Determine the (x, y) coordinate at the center of the cell enclosing the given text.  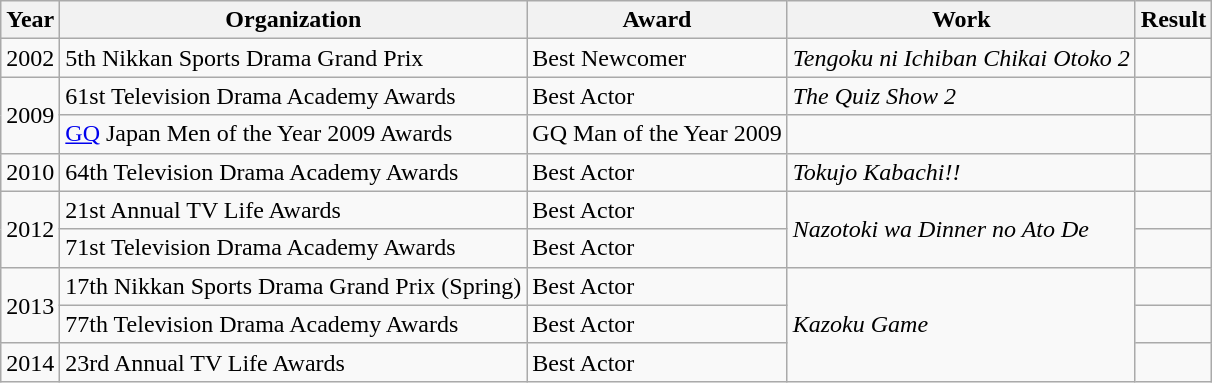
The Quiz Show 2 (961, 96)
Year (30, 20)
64th Television Drama Academy Awards (294, 172)
Organization (294, 20)
61st Television Drama Academy Awards (294, 96)
17th Nikkan Sports Drama Grand Prix (Spring) (294, 286)
Kazoku Game (961, 324)
2013 (30, 305)
23rd Annual TV Life Awards (294, 362)
GQ Japan Men of the Year 2009 Awards (294, 134)
2010 (30, 172)
21st Annual TV Life Awards (294, 210)
2014 (30, 362)
GQ Man of the Year 2009 (657, 134)
2002 (30, 58)
Award (657, 20)
Tokujo Kabachi!! (961, 172)
77th Television Drama Academy Awards (294, 324)
Work (961, 20)
Best Newcomer (657, 58)
Tengoku ni Ichiban Chikai Otoko 2 (961, 58)
5th Nikkan Sports Drama Grand Prix (294, 58)
Nazotoki wa Dinner no Ato De (961, 229)
Result (1173, 20)
71st Television Drama Academy Awards (294, 248)
2012 (30, 229)
2009 (30, 115)
